Pinpoint the cell where the given text exists, returning its [x, y] midpoint coordinate. 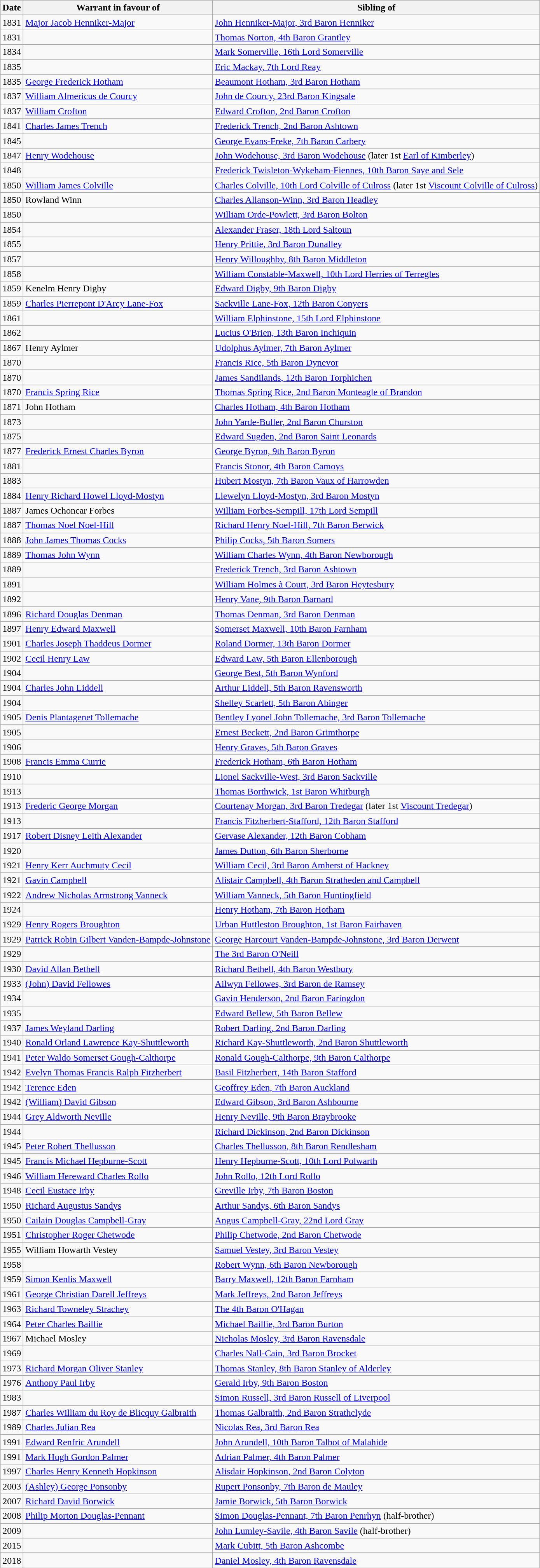
Charles Nall-Cain, 3rd Baron Brocket [376, 1353]
1901 [12, 643]
Charles William du Roy de Blicquy Galbraith [118, 1413]
1861 [12, 318]
Anthony Paul Irby [118, 1383]
Thomas Noel Noel-Hill [118, 525]
1920 [12, 850]
Thomas Galbraith, 2nd Baron Strathclyde [376, 1413]
Eric Mackay, 7th Lord Reay [376, 67]
Kenelm Henry Digby [118, 289]
2015 [12, 1545]
Charles Allanson-Winn, 3rd Baron Headley [376, 200]
Henry Rogers Broughton [118, 925]
Henry Wodehouse [118, 155]
Henry Edward Maxwell [118, 629]
Christopher Roger Chetwode [118, 1235]
1973 [12, 1368]
Hubert Mostyn, 7th Baron Vaux of Harrowden [376, 481]
Henry Hepburne-Scott, 10th Lord Polwarth [376, 1161]
1884 [12, 496]
Greville Irby, 7th Baron Boston [376, 1191]
1855 [12, 244]
1946 [12, 1176]
Francis Michael Hepburne-Scott [118, 1161]
1888 [12, 540]
David Allan Bethell [118, 969]
Francis Spring Rice [118, 392]
Thomas Spring Rice, 2nd Baron Monteagle of Brandon [376, 392]
1941 [12, 1058]
1908 [12, 762]
Ailwyn Fellowes, 3rd Baron de Ramsey [376, 984]
Frederick Twisleton-Wykeham-Fiennes, 10th Baron Saye and Sele [376, 170]
Denis Plantagenet Tollemache [118, 718]
Andrew Nicholas Armstrong Vanneck [118, 895]
1955 [12, 1250]
Mark Hugh Gordon Palmer [118, 1457]
Geoffrey Eden, 7th Baron Auckland [376, 1087]
1917 [12, 836]
Francis Stonor, 4th Baron Camoys [376, 466]
Alisdair Hopkinson, 2nd Baron Colyton [376, 1472]
Charles Hotham, 4th Baron Hotham [376, 407]
John Yarde-Buller, 2nd Baron Churston [376, 422]
Lucius O'Brien, 13th Baron Inchiquin [376, 333]
2003 [12, 1486]
Charles Pierrepont D'Arcy Lane-Fox [118, 303]
William Constable-Maxwell, 10th Lord Herries of Terregles [376, 274]
Richard Dickinson, 2nd Baron Dickinson [376, 1132]
Simon Russell, 3rd Baron Russell of Liverpool [376, 1398]
1834 [12, 52]
1848 [12, 170]
Angus Campbell-Gray, 22nd Lord Gray [376, 1220]
Bentley Lyonel John Tollemache, 3rd Baron Tollemache [376, 718]
Charles Henry Kenneth Hopkinson [118, 1472]
Arthur Sandys, 6th Baron Sandys [376, 1206]
William Orde-Powlett, 3rd Baron Bolton [376, 215]
Edward Sugden, 2nd Baron Saint Leonards [376, 437]
Roland Dormer, 13th Baron Dormer [376, 643]
1845 [12, 141]
Henry Neville, 9th Baron Braybrooke [376, 1117]
Edward Digby, 9th Baron Digby [376, 289]
Llewelyn Lloyd-Mostyn, 3rd Baron Mostyn [376, 496]
Lionel Sackville-West, 3rd Baron Sackville [376, 777]
1873 [12, 422]
1910 [12, 777]
Cecil Henry Law [118, 659]
Richard Towneley Strachey [118, 1309]
Barry Maxwell, 12th Baron Farnham [376, 1279]
1897 [12, 629]
1857 [12, 259]
Peter Charles Baillie [118, 1324]
John Arundell, 10th Baron Talbot of Malahide [376, 1442]
Alexander Fraser, 18th Lord Saltoun [376, 230]
James Dutton, 6th Baron Sherborne [376, 850]
William Charles Wynn, 4th Baron Newborough [376, 555]
Mark Cubitt, 5th Baron Ashcombe [376, 1545]
1935 [12, 1013]
1963 [12, 1309]
Thomas John Wynn [118, 555]
Cecil Eustace Irby [118, 1191]
Sibling of [376, 8]
1881 [12, 466]
John Rollo, 12th Lord Rollo [376, 1176]
Frederick Ernest Charles Byron [118, 451]
1976 [12, 1383]
Henry Vane, 9th Baron Barnard [376, 599]
Somerset Maxwell, 10th Baron Farnham [376, 629]
Charles Julian Rea [118, 1427]
Date [12, 8]
Arthur Liddell, 5th Baron Ravensworth [376, 688]
1847 [12, 155]
Patrick Robin Gilbert Vanden-Bampde-Johnstone [118, 939]
1969 [12, 1353]
Mark Somerville, 16th Lord Somerville [376, 52]
1934 [12, 998]
Charles Thellusson, 8th Baron Rendlesham [376, 1146]
Udolphus Aylmer, 7th Baron Aylmer [376, 348]
Edward Bellew, 5th Baron Bellew [376, 1013]
Edward Crofton, 2nd Baron Crofton [376, 111]
1883 [12, 481]
2008 [12, 1516]
Richard David Borwick [118, 1501]
1891 [12, 584]
Henry Aylmer [118, 348]
Sackville Lane-Fox, 12th Baron Conyers [376, 303]
Henry Prittie, 3rd Baron Dunalley [376, 244]
George Evans-Freke, 7th Baron Carbery [376, 141]
Charles Joseph Thaddeus Dormer [118, 643]
1951 [12, 1235]
Michael Baillie, 3rd Baron Burton [376, 1324]
1871 [12, 407]
Francis Rice, 5th Baron Dynevor [376, 362]
1924 [12, 910]
Henry Willoughby, 8th Baron Middleton [376, 259]
1948 [12, 1191]
Edward Gibson, 3rd Baron Ashbourne [376, 1102]
1940 [12, 1043]
1875 [12, 437]
Peter Robert Thellusson [118, 1146]
William Howarth Vestey [118, 1250]
Nicholas Mosley, 3rd Baron Ravensdale [376, 1338]
John James Thomas Cocks [118, 540]
George Byron, 9th Baron Byron [376, 451]
1989 [12, 1427]
Gervase Alexander, 12th Baron Cobham [376, 836]
Grey Aldworth Neville [118, 1117]
Richard Morgan Oliver Stanley [118, 1368]
Urban Huttleston Broughton, 1st Baron Fairhaven [376, 925]
1967 [12, 1338]
2018 [12, 1560]
1892 [12, 599]
1987 [12, 1413]
George Christian Darell Jeffreys [118, 1294]
James Sandilands, 12th Baron Torphichen [376, 377]
William James Colville [118, 185]
Nicolas Rea, 3rd Baron Rea [376, 1427]
1896 [12, 614]
Henry Hotham, 7th Baron Hotham [376, 910]
1922 [12, 895]
1906 [12, 747]
Richard Augustus Sandys [118, 1206]
Evelyn Thomas Francis Ralph Fitzherbert [118, 1072]
Simon Douglas-Pennant, 7th Baron Penrhyn (half-brother) [376, 1516]
Major Jacob Henniker-Major [118, 23]
1854 [12, 230]
1937 [12, 1028]
1902 [12, 659]
Ernest Beckett, 2nd Baron Grimthorpe [376, 732]
Warrant in favour of [118, 8]
The 3rd Baron O'Neill [376, 954]
2007 [12, 1501]
John Henniker-Major, 3rd Baron Henniker [376, 23]
Thomas Stanley, 8th Baron Stanley of Alderley [376, 1368]
Simon Kenlis Maxwell [118, 1279]
John Wodehouse, 3rd Baron Wodehouse (later 1st Earl of Kimberley) [376, 155]
Robert Wynn, 6th Baron Newborough [376, 1265]
Basil Fitzherbert, 14th Baron Stafford [376, 1072]
Edward Law, 5th Baron Ellenborough [376, 659]
1877 [12, 451]
1858 [12, 274]
(William) David Gibson [118, 1102]
Richard Henry Noel-Hill, 7th Baron Berwick [376, 525]
Edward Renfric Arundell [118, 1442]
William Hereward Charles Rollo [118, 1176]
Frederick Hotham, 6th Baron Hotham [376, 762]
The 4th Baron O'Hagan [376, 1309]
Cailain Douglas Campbell-Gray [118, 1220]
George Frederick Hotham [118, 82]
Terence Eden [118, 1087]
Peter Waldo Somerset Gough-Calthorpe [118, 1058]
Charles John Liddell [118, 688]
John Hotham [118, 407]
William Crofton [118, 111]
1983 [12, 1398]
Frederick Trench, 3rd Baron Ashtown [376, 570]
John de Courcy, 23rd Baron Kingsale [376, 96]
Francis Emma Currie [118, 762]
Henry Graves, 5th Baron Graves [376, 747]
William Holmes à Court, 3rd Baron Heytesbury [376, 584]
1997 [12, 1472]
Beaumont Hotham, 3rd Baron Hotham [376, 82]
Courtenay Morgan, 3rd Baron Tredegar (later 1st Viscount Tredegar) [376, 806]
Henry Kerr Auchmuty Cecil [118, 865]
1961 [12, 1294]
William Almericus de Courcy [118, 96]
William Forbes-Sempill, 17th Lord Sempill [376, 510]
Richard Bethell, 4th Baron Westbury [376, 969]
Thomas Norton, 4th Baron Grantley [376, 37]
William Vanneck, 5th Baron Huntingfield [376, 895]
(Ashley) George Ponsonby [118, 1486]
Gavin Campbell [118, 880]
Robert Disney Leith Alexander [118, 836]
Henry Richard Howel Lloyd-Mostyn [118, 496]
Jamie Borwick, 5th Baron Borwick [376, 1501]
Ronald Gough-Calthorpe, 9th Baron Calthorpe [376, 1058]
Frederick Trench, 2nd Baron Ashtown [376, 126]
Samuel Vestey, 3rd Baron Vestey [376, 1250]
1958 [12, 1265]
Alistair Campbell, 4th Baron Stratheden and Campbell [376, 880]
Shelley Scarlett, 5th Baron Abinger [376, 703]
Richard Douglas Denman [118, 614]
Thomas Denman, 3rd Baron Denman [376, 614]
James Ochoncar Forbes [118, 510]
Charles Colville, 10th Lord Colville of Culross (later 1st Viscount Colville of Culross) [376, 185]
John Lumley-Savile, 4th Baron Savile (half-brother) [376, 1531]
2009 [12, 1531]
Gerald Irby, 9th Baron Boston [376, 1383]
Mark Jeffreys, 2nd Baron Jeffreys [376, 1294]
1964 [12, 1324]
Gavin Henderson, 2nd Baron Faringdon [376, 998]
1933 [12, 984]
(John) David Fellowes [118, 984]
William Cecil, 3rd Baron Amherst of Hackney [376, 865]
Robert Darling, 2nd Baron Darling [376, 1028]
Daniel Mosley, 4th Baron Ravensdale [376, 1560]
Richard Kay-Shuttleworth, 2nd Baron Shuttleworth [376, 1043]
William Elphinstone, 15th Lord Elphinstone [376, 318]
Philip Cocks, 5th Baron Somers [376, 540]
George Harcourt Vanden-Bampde-Johnstone, 3rd Baron Derwent [376, 939]
Michael Mosley [118, 1338]
1841 [12, 126]
George Best, 5th Baron Wynford [376, 673]
Francis Fitzherbert-Stafford, 12th Baron Stafford [376, 821]
1959 [12, 1279]
Rupert Ponsonby, 7th Baron de Mauley [376, 1486]
Philip Chetwode, 2nd Baron Chetwode [376, 1235]
Adrian Palmer, 4th Baron Palmer [376, 1457]
Ronald Orland Lawrence Kay-Shuttleworth [118, 1043]
1867 [12, 348]
1930 [12, 969]
Rowland Winn [118, 200]
Charles James Trench [118, 126]
Philip Morton Douglas-Pennant [118, 1516]
James Weyland Darling [118, 1028]
Thomas Borthwick, 1st Baron Whitburgh [376, 791]
Frederic George Morgan [118, 806]
1862 [12, 333]
